Detect which cell encompasses the target text, then output its [x, y] center coordinate. 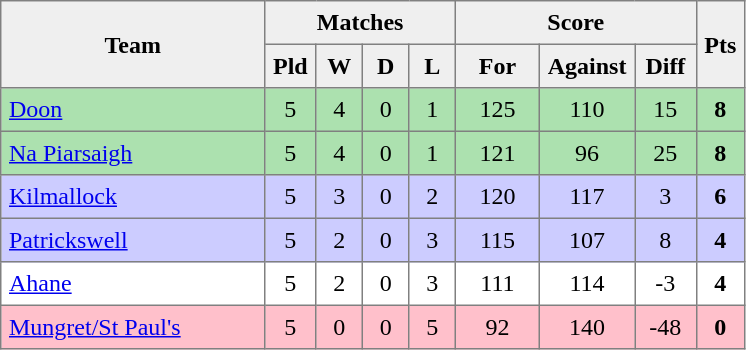
Doon [133, 110]
111 [497, 284]
Ahane [133, 284]
110 [586, 110]
D [385, 66]
Score [576, 23]
6 [720, 197]
Matches [360, 23]
120 [497, 197]
Diff [666, 66]
115 [497, 240]
15 [666, 110]
92 [497, 327]
121 [497, 153]
Pld [290, 66]
Mungret/St Paul's [133, 327]
W [339, 66]
Against [586, 66]
L [432, 66]
Kilmallock [133, 197]
-3 [666, 284]
Patrickswell [133, 240]
Pts [720, 44]
25 [666, 153]
140 [586, 327]
125 [497, 110]
For [497, 66]
114 [586, 284]
Team [133, 44]
96 [586, 153]
117 [586, 197]
Na Piarsaigh [133, 153]
-48 [666, 327]
107 [586, 240]
